Detect which cell encompasses the target text, then output its (x, y) center coordinate. 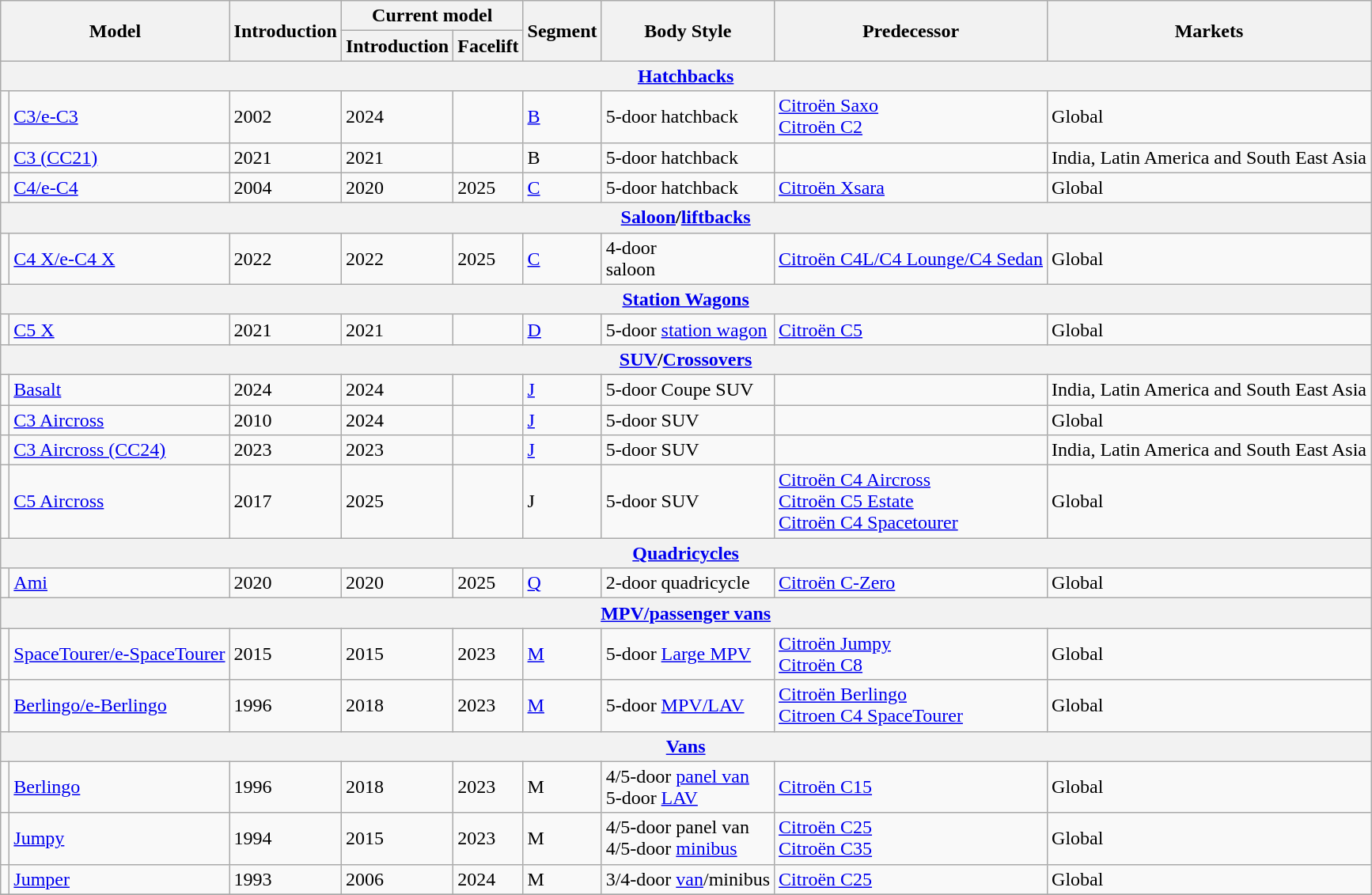
C3 Aircross (CC24) (119, 450)
Station Wagons (686, 299)
C3/e-C3 (119, 117)
Current model (432, 16)
2010 (285, 420)
2006 (397, 879)
Saloon/liftbacks (686, 218)
1993 (285, 879)
4-doorsaloon (688, 258)
1994 (285, 839)
Markets (1209, 31)
2-door quadricycle (688, 583)
Citroën C4L/C4 Lounge/C4 Sedan (912, 258)
Citroën C-Zero (912, 583)
Citroën C25 (912, 879)
Citroën Xsara (912, 188)
Berlingo (119, 787)
Hatchbacks (686, 76)
2002 (285, 117)
5-door Coupe SUV (688, 389)
C3 (CC21) (119, 157)
Citroën SaxoCitroën C2 (912, 117)
Jumpy (119, 839)
Predecessor (912, 31)
D (562, 329)
Citroën Jumpy Citroën C8 (912, 654)
Segment (562, 31)
Citroën C15 (912, 787)
5-door station wagon (688, 329)
Facelift (488, 46)
Body Style (688, 31)
C4 X/e-C4 X (119, 258)
2017 (285, 502)
Citroën C5 (912, 329)
4/5-door panel van5-door LAV (688, 787)
Vans (686, 746)
Berlingo/e-Berlingo (119, 706)
4/5-door panel van4/5-door minibus (688, 839)
Q (562, 583)
Quadricycles (686, 553)
MPV/passenger vans (686, 613)
Citroën Berlingo Citroen C4 SpaceTourer (912, 706)
Jumper (119, 879)
Ami (119, 583)
Citroën C25Citroën C35 (912, 839)
C3 Aircross (119, 420)
Citroën C4 AircrossCitroën C5 EstateCitroën C4 Spacetourer (912, 502)
C4/e-C4 (119, 188)
5-door MPV/LAV (688, 706)
Basalt (119, 389)
SUV/Crossovers (686, 359)
3/4-door van/minibus (688, 879)
5-door Large MPV (688, 654)
SpaceTourer/e-SpaceTourer (119, 654)
C5 X (119, 329)
2004 (285, 188)
C5 Aircross (119, 502)
Model (116, 31)
